Return [X, Y] of the center of cell containing provided text 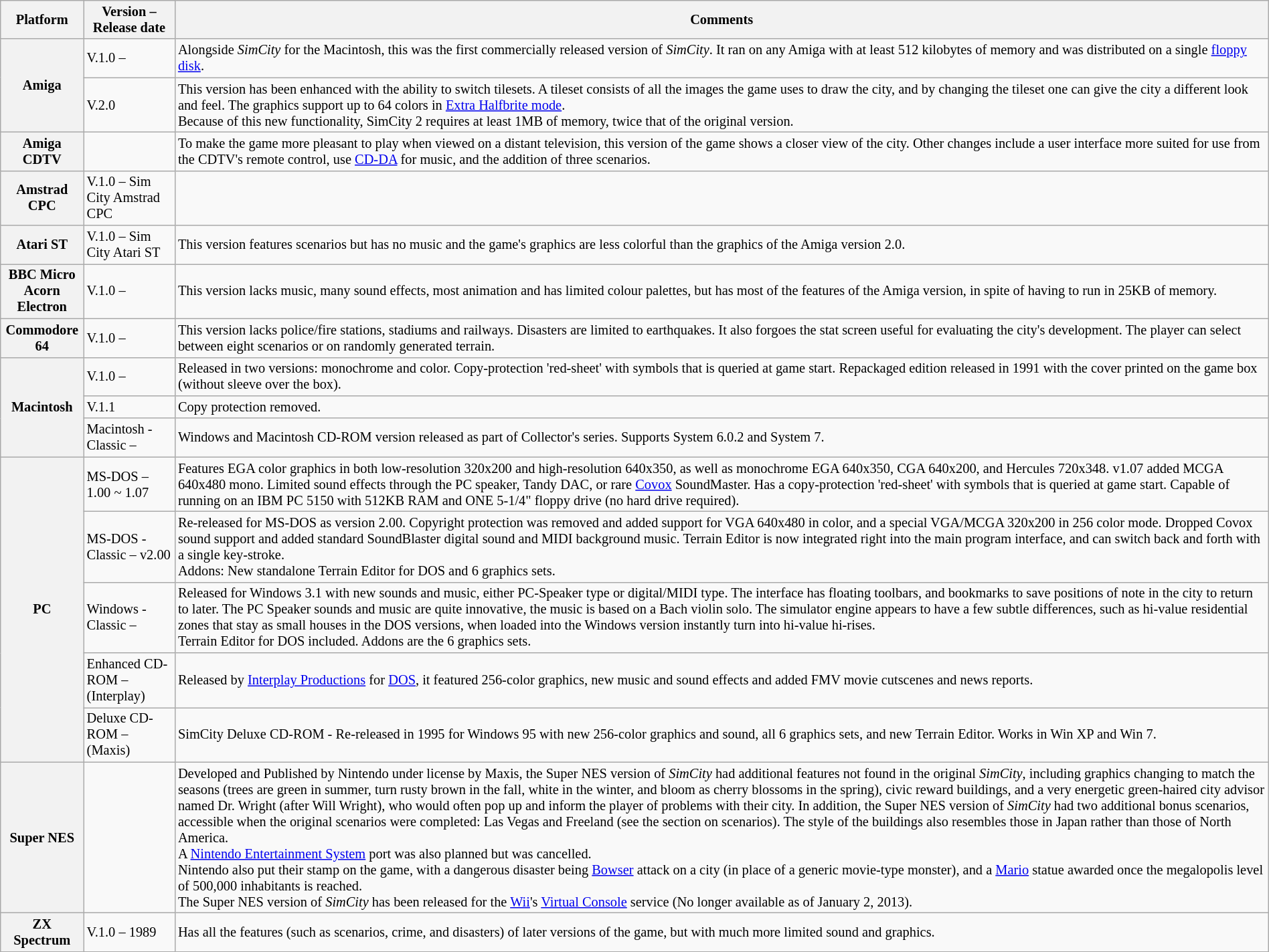
Deluxe CD-ROM –(Maxis) [129, 735]
Has all the features (such as scenarios, crime, and disasters) of later versions of the game, but with much more limited sound and graphics. [722, 932]
Windows - Classic – [129, 617]
V.1.0 – 1989 [129, 932]
This version features scenarios but has no music and the game's graphics are less colorful than the graphics of the Amiga version 2.0. [722, 245]
Comments [722, 19]
ZX Spectrum [42, 932]
V.2.0 [129, 105]
Super NES [42, 838]
V.1.0 – Sim City Atari ST [129, 245]
Platform [42, 19]
Atari ST [42, 245]
Macintosh [42, 407]
Enhanced CD-ROM –(Interplay) [129, 680]
Amiga CDTV [42, 151]
MS-DOS – 1.00 ~ 1.07 [129, 484]
V.1.0 – Sim City Amstrad CPC [129, 198]
MS-DOS - Classic – v2.00 [129, 547]
Amiga [42, 86]
Macintosh - Classic – [129, 438]
Commodore 64 [42, 338]
PC [42, 609]
Windows and Macintosh CD-ROM version released as part of Collector's series. Supports System 6.0.2 and System 7. [722, 438]
BBC Micro Acorn Electron [42, 291]
Version – Release date [129, 19]
Amstrad CPC [42, 198]
Copy protection removed. [722, 407]
V.1.1 [129, 407]
